Provide the [x, y] coordinate of the cell's center where the given text is located.  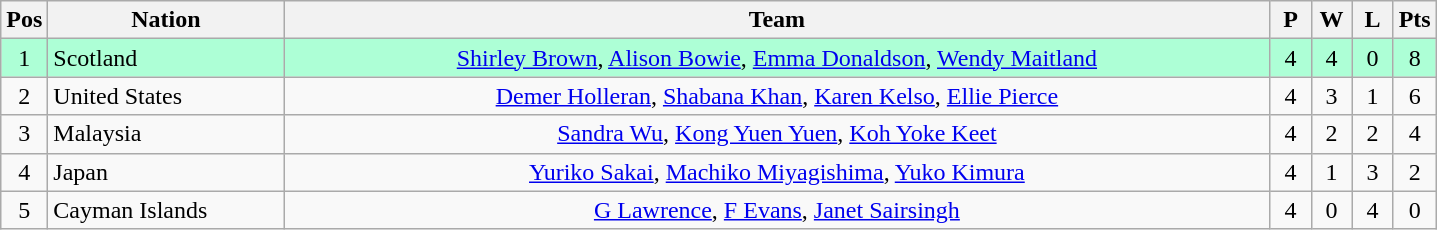
W [1332, 20]
Sandra Wu, Kong Yuen Yuen, Koh Yoke Keet [777, 134]
Demer Holleran, Shabana Khan, Karen Kelso, Ellie Pierce [777, 96]
Pts [1414, 20]
United States [166, 96]
G Lawrence, F Evans, Janet Sairsingh [777, 210]
Japan [166, 172]
Malaysia [166, 134]
8 [1414, 58]
Pos [24, 20]
Yuriko Sakai, Machiko Miyagishima, Yuko Kimura [777, 172]
Scotland [166, 58]
6 [1414, 96]
L [1372, 20]
P [1290, 20]
Nation [166, 20]
Team [777, 20]
5 [24, 210]
Shirley Brown, Alison Bowie, Emma Donaldson, Wendy Maitland [777, 58]
Cayman Islands [166, 210]
